Search for the cell housing the specified text and yield its [x, y] center coordinate. 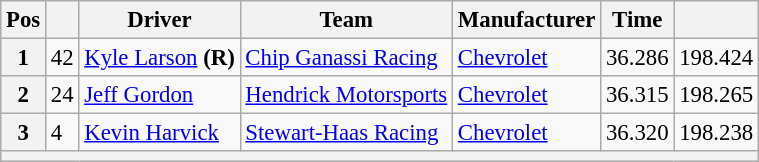
Stewart-Haas Racing [346, 133]
1 [24, 58]
36.315 [638, 95]
24 [62, 95]
2 [24, 95]
198.238 [716, 133]
Chip Ganassi Racing [346, 58]
36.286 [638, 58]
Team [346, 20]
Driver [160, 20]
Hendrick Motorsports [346, 95]
3 [24, 133]
42 [62, 58]
Jeff Gordon [160, 95]
36.320 [638, 133]
198.265 [716, 95]
198.424 [716, 58]
Pos [24, 20]
Manufacturer [527, 20]
Kevin Harvick [160, 133]
Kyle Larson (R) [160, 58]
Time [638, 20]
4 [62, 133]
